Identify which cell holds the provided text, then report its (X, Y) central coordinate. 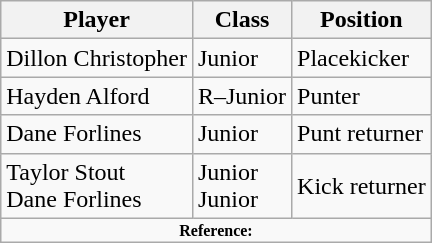
Punter (362, 96)
Taylor StoutDane Forlines (97, 186)
Punt returner (362, 134)
Class (242, 20)
Dillon Christopher (97, 58)
Position (362, 20)
R–Junior (242, 96)
Placekicker (362, 58)
JuniorJunior (242, 186)
Dane Forlines (97, 134)
Player (97, 20)
Reference: (216, 230)
Hayden Alford (97, 96)
Kick returner (362, 186)
